Capture the cell that displays the provided text and extract its (x, y) central coordinate. 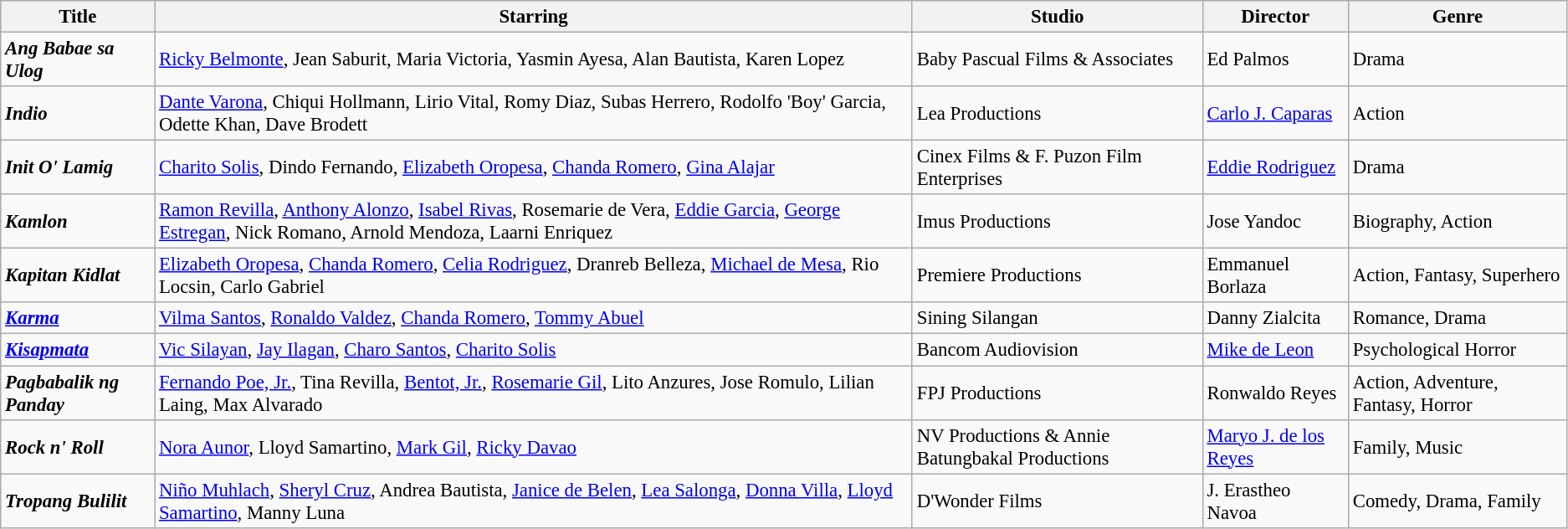
Ronwaldo Reyes (1275, 393)
Carlo J. Caparas (1275, 114)
FPJ Productions (1058, 393)
Action, Fantasy, Superhero (1458, 276)
Baby Pascual Films & Associates (1058, 60)
Ed Palmos (1275, 60)
Pagbabalik ng Panday (78, 393)
Action (1458, 114)
Maryo J. de los Reyes (1275, 447)
Vic Silayan, Jay Ilagan, Charo Santos, Charito Solis (534, 350)
Init O' Lamig (78, 167)
Danny Zialcita (1275, 319)
Action, Adventure, Fantasy, Horror (1458, 393)
Vilma Santos, Ronaldo Valdez, Chanda Romero, Tommy Abuel (534, 319)
Premiere Productions (1058, 276)
NV Productions & Annie Batungbakal Productions (1058, 447)
Jose Yandoc (1275, 221)
J. Erastheo Navoa (1275, 501)
Starring (534, 17)
Bancom Audiovision (1058, 350)
Imus Productions (1058, 221)
Biography, Action (1458, 221)
Elizabeth Oropesa, Chanda Romero, Celia Rodriguez, Dranreb Belleza, Michael de Mesa, Rio Locsin, Carlo Gabriel (534, 276)
Sining Silangan (1058, 319)
Cinex Films & F. Puzon Film Enterprises (1058, 167)
Kapitan Kidlat (78, 276)
Rock n' Roll (78, 447)
Ramon Revilla, Anthony Alonzo, Isabel Rivas, Rosemarie de Vera, Eddie Garcia, George Estregan, Nick Romano, Arnold Mendoza, Laarni Enriquez (534, 221)
Indio (78, 114)
Mike de Leon (1275, 350)
Emmanuel Borlaza (1275, 276)
Romance, Drama (1458, 319)
Ricky Belmonte, Jean Saburit, Maria Victoria, Yasmin Ayesa, Alan Bautista, Karen Lopez (534, 60)
Studio (1058, 17)
Fernando Poe, Jr., Tina Revilla, Bentot, Jr., Rosemarie Gil, Lito Anzures, Jose Romulo, Lilian Laing, Max Alvarado (534, 393)
Niño Muhlach, Sheryl Cruz, Andrea Bautista, Janice de Belen, Lea Salonga, Donna Villa, Lloyd Samartino, Manny Luna (534, 501)
Family, Music (1458, 447)
Nora Aunor, Lloyd Samartino, Mark Gil, Ricky Davao (534, 447)
Director (1275, 17)
Title (78, 17)
Ang Babae sa Ulog (78, 60)
Eddie Rodriguez (1275, 167)
Lea Productions (1058, 114)
Genre (1458, 17)
Tropang Bulilit (78, 501)
Charito Solis, Dindo Fernando, Elizabeth Oropesa, Chanda Romero, Gina Alajar (534, 167)
Dante Varona, Chiqui Hollmann, Lirio Vital, Romy Diaz, Subas Herrero, Rodolfo 'Boy' Garcia, Odette Khan, Dave Brodett (534, 114)
Comedy, Drama, Family (1458, 501)
Kisapmata (78, 350)
D'Wonder Films (1058, 501)
Psychological Horror (1458, 350)
Kamlon (78, 221)
Karma (78, 319)
